Extract the (X, Y) coordinate from the center of the cell holding the provided text.  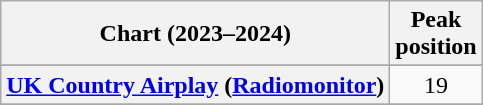
UK Country Airplay (Radiomonitor) (196, 85)
19 (436, 85)
Peakposition (436, 34)
Chart (2023–2024) (196, 34)
